Pinpoint the cell where the given text exists, returning its [x, y] midpoint coordinate. 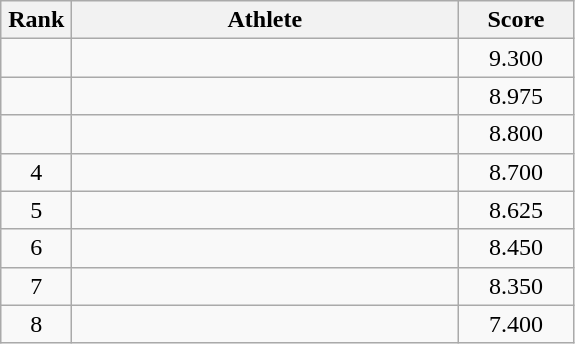
8 [36, 324]
7 [36, 286]
8.700 [516, 172]
Athlete [265, 20]
4 [36, 172]
8.625 [516, 210]
Rank [36, 20]
6 [36, 248]
8.350 [516, 286]
8.975 [516, 96]
5 [36, 210]
9.300 [516, 58]
8.450 [516, 248]
8.800 [516, 134]
7.400 [516, 324]
Score [516, 20]
